Pinpoint the cell where the given text exists, returning its [X, Y] midpoint coordinate. 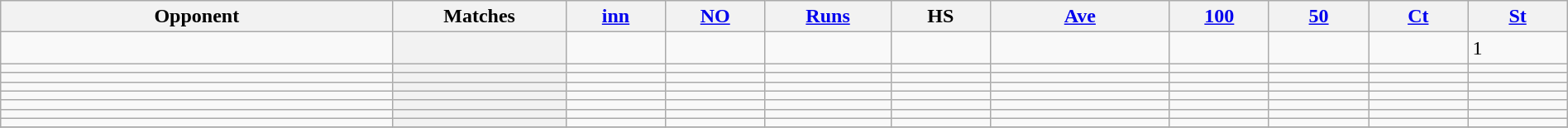
inn [615, 17]
HS [940, 17]
100 [1219, 17]
NO [715, 17]
50 [1318, 17]
Matches [480, 17]
Runs [828, 17]
Opponent [197, 17]
Ct [1418, 17]
St [1518, 17]
1 [1518, 48]
Ave [1080, 17]
